Provide the (X, Y) coordinate of the cell's center where the given text is located.  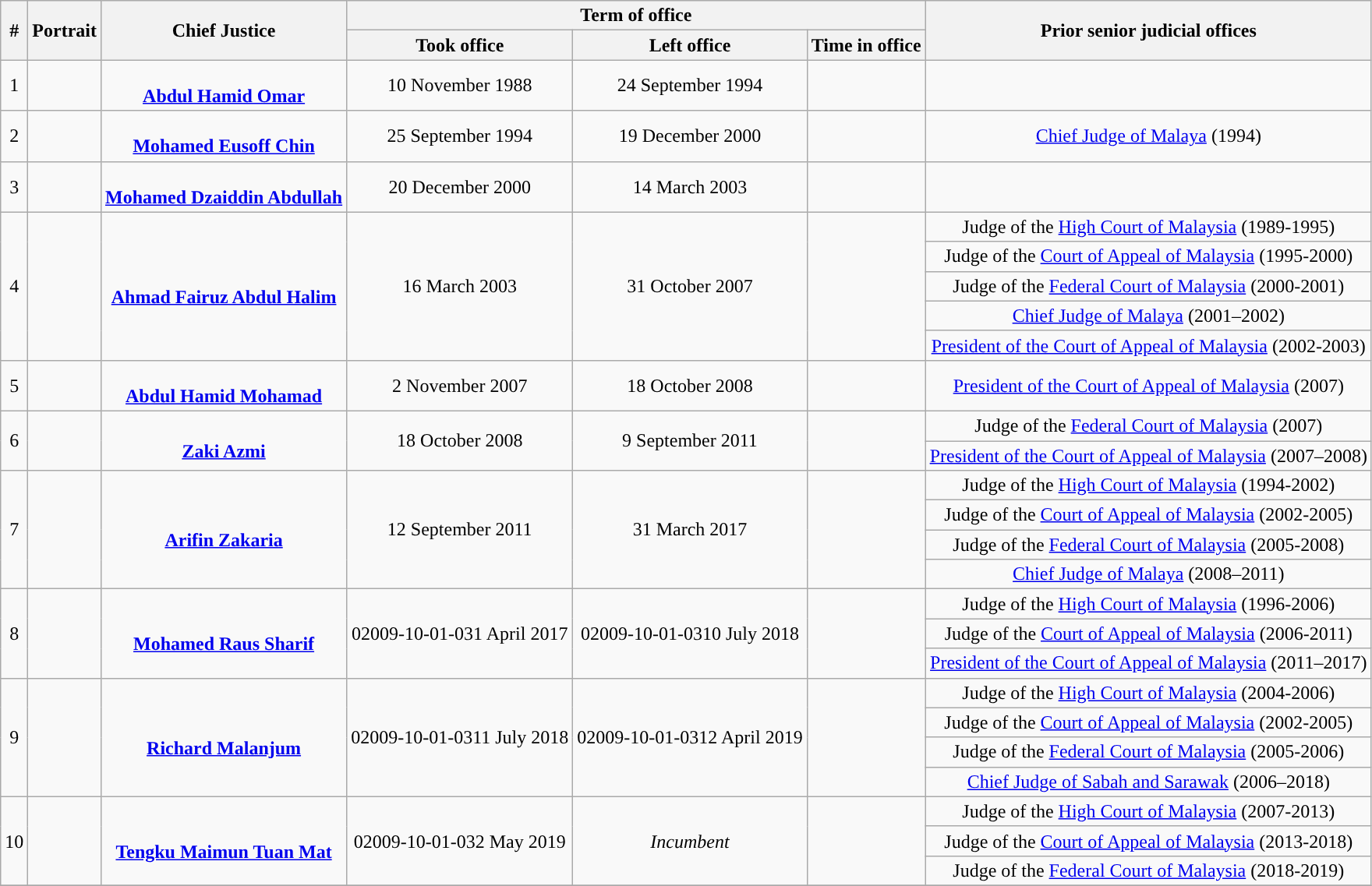
Judge of the Court of Appeal of Malaysia (1995-2000) (1148, 256)
Mohamed Dzaiddin Abdullah (223, 187)
31 October 2007 (690, 286)
1 (14, 86)
2 November 2007 (460, 385)
5 (14, 385)
Judge of the High Court of Malaysia (2004-2006) (1148, 693)
President of the Court of Appeal of Malaysia (2002-2003) (1148, 345)
Ahmad Fairuz Abdul Halim (223, 286)
Zaki Azmi (223, 440)
8 (14, 634)
Judge of the High Court of Malaysia (1994-2002) (1148, 485)
9 September 2011 (690, 440)
President of the Court of Appeal of Malaysia (2007–2008) (1148, 456)
Took office (460, 45)
Abdul Hamid Omar (223, 86)
Judge of the Federal Court of Malaysia (2005-2008) (1148, 545)
Chief Judge of Malaya (2008–2011) (1148, 574)
Chief Justice (223, 30)
Tengku Maimun Tuan Mat (223, 841)
4 (14, 286)
President of the Court of Appeal of Malaysia (2007) (1148, 385)
9 (14, 737)
Prior senior judicial offices (1148, 30)
02009-10-01-031 April 2017 (460, 634)
31 March 2017 (690, 530)
Chief Judge of Sabah and Sarawak (2006–2018) (1148, 782)
2 (14, 136)
Mohamed Eusoff Chin (223, 136)
24 September 1994 (690, 86)
Mohamed Raus Sharif (223, 634)
12 September 2011 (460, 530)
Portrait (65, 30)
Chief Judge of Malaya (2001–2002) (1148, 316)
19 December 2000 (690, 136)
Judge of the Federal Court of Malaysia (2000-2001) (1148, 286)
02009-10-01-0311 July 2018 (460, 737)
25 September 1994 (460, 136)
10 November 1988 (460, 86)
Chief Judge of Malaya (1994) (1148, 136)
President of the Court of Appeal of Malaysia (2011–2017) (1148, 663)
Term of office (636, 16)
Judge of the Federal Court of Malaysia (2018-2019) (1148, 870)
16 March 2003 (460, 286)
02009-10-01-0310 July 2018 (690, 634)
6 (14, 440)
Incumbent (690, 841)
Arifin Zakaria (223, 530)
Judge of the Federal Court of Malaysia (2007) (1148, 425)
Judge of the Court of Appeal of Malaysia (2013-2018) (1148, 841)
Judge of the Court of Appeal of Malaysia (2006-2011) (1148, 634)
Judge of the High Court of Malaysia (1996-2006) (1148, 604)
10 (14, 841)
14 March 2003 (690, 187)
02009-10-01-032 May 2019 (460, 841)
7 (14, 530)
Left office (690, 45)
3 (14, 187)
Richard Malanjum (223, 737)
Judge of the High Court of Malaysia (2007-2013) (1148, 811)
Judge of the High Court of Malaysia (1989-1995) (1148, 227)
20 December 2000 (460, 187)
Abdul Hamid Mohamad (223, 385)
# (14, 30)
Time in office (866, 45)
Judge of the Federal Court of Malaysia (2005-2006) (1148, 752)
02009-10-01-0312 April 2019 (690, 737)
